Identify which cell holds the provided text, then report its [x, y] central coordinate. 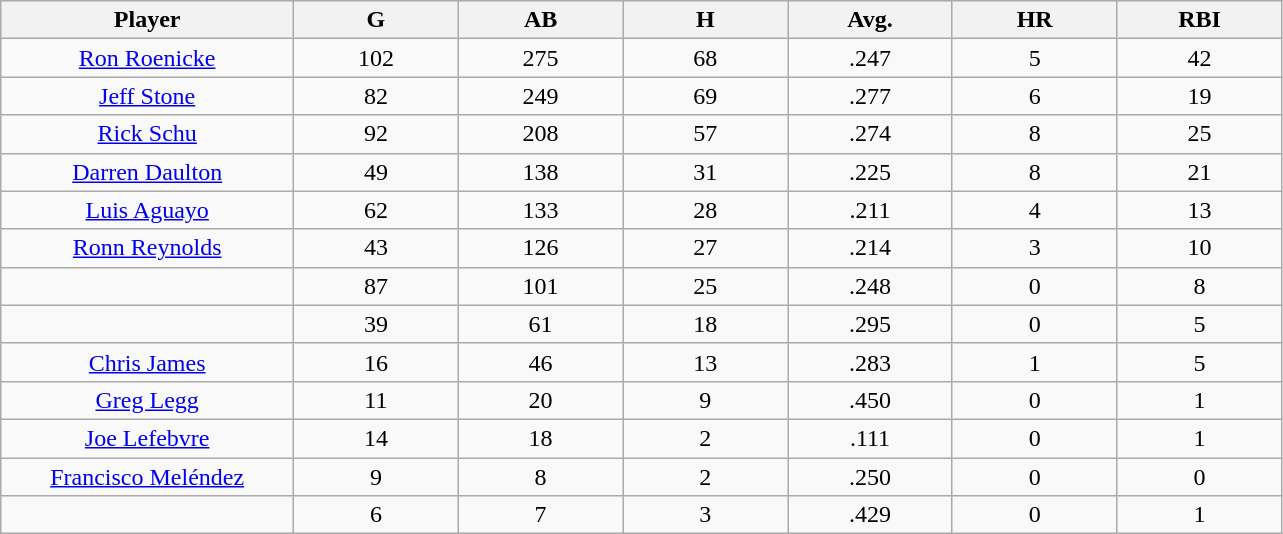
10 [1200, 248]
249 [540, 96]
4 [1034, 210]
.225 [870, 172]
Darren Daulton [148, 172]
Player [148, 20]
.295 [870, 324]
H [706, 20]
Francisco Meléndez [148, 477]
19 [1200, 96]
39 [376, 324]
Avg. [870, 20]
Chris James [148, 362]
208 [540, 134]
20 [540, 400]
.250 [870, 477]
61 [540, 324]
Jeff Stone [148, 96]
87 [376, 286]
92 [376, 134]
Luis Aguayo [148, 210]
Rick Schu [148, 134]
11 [376, 400]
.429 [870, 515]
102 [376, 58]
Ronn Reynolds [148, 248]
G [376, 20]
Ron Roenicke [148, 58]
126 [540, 248]
69 [706, 96]
21 [1200, 172]
62 [376, 210]
.277 [870, 96]
16 [376, 362]
42 [1200, 58]
AB [540, 20]
HR [1034, 20]
275 [540, 58]
57 [706, 134]
Greg Legg [148, 400]
133 [540, 210]
.214 [870, 248]
43 [376, 248]
138 [540, 172]
7 [540, 515]
.274 [870, 134]
.450 [870, 400]
101 [540, 286]
.248 [870, 286]
.283 [870, 362]
82 [376, 96]
68 [706, 58]
28 [706, 210]
31 [706, 172]
.111 [870, 438]
49 [376, 172]
27 [706, 248]
RBI [1200, 20]
14 [376, 438]
46 [540, 362]
Joe Lefebvre [148, 438]
.211 [870, 210]
.247 [870, 58]
